Detect which cell encompasses the target text, then output its [X, Y] center coordinate. 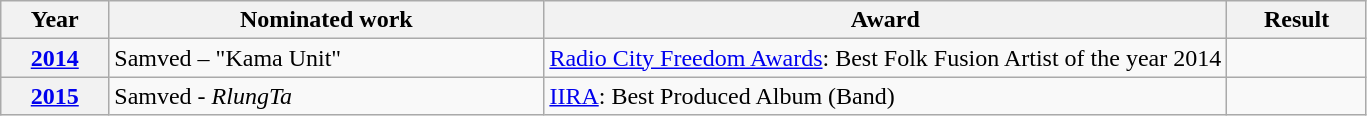
Nominated work [326, 20]
Radio City Freedom Awards: Best Folk Fusion Artist of the year 2014 [886, 58]
2015 [55, 96]
Year [55, 20]
Award [886, 20]
IIRA: Best Produced Album (Band) [886, 96]
Samved – "Kama Unit" [326, 58]
Result [1297, 20]
Samved - RlungTa [326, 96]
2014 [55, 58]
